Output the [X, Y] coordinate of the center of the cell containing the given text.  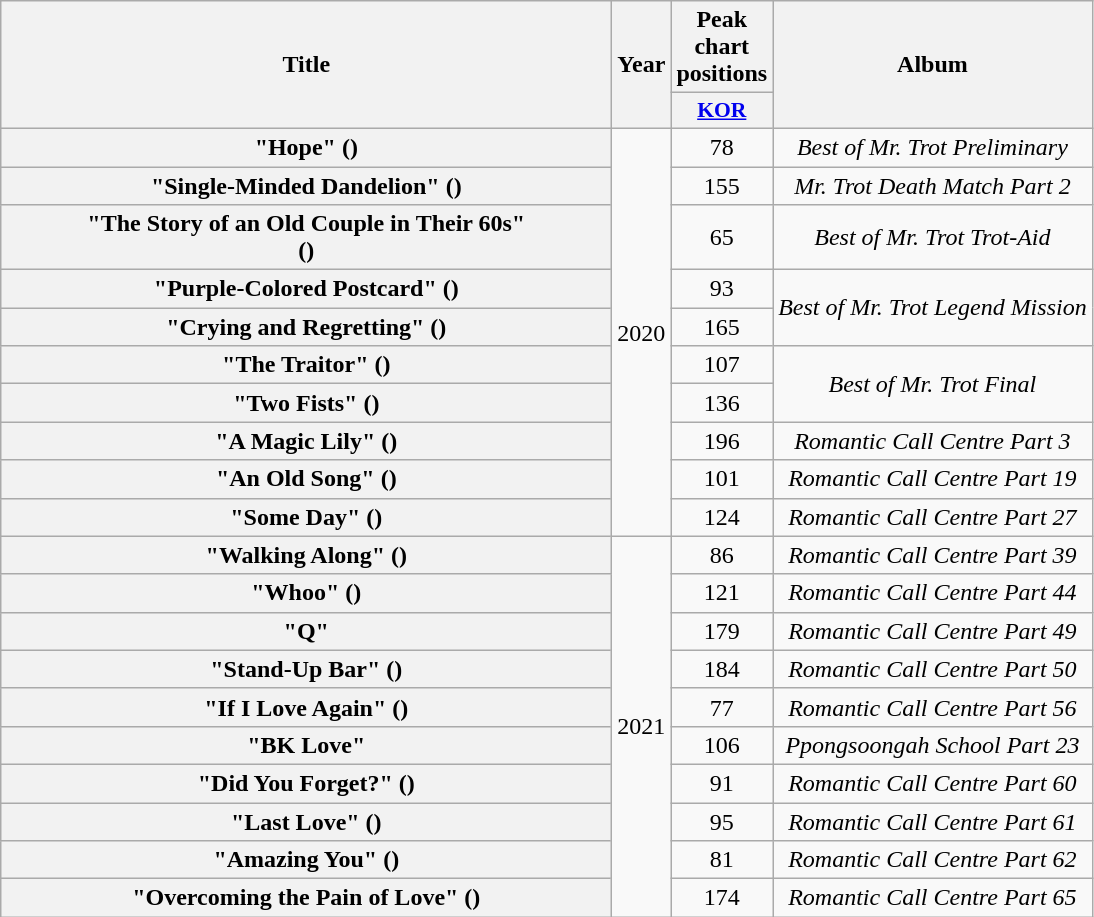
"If I Love Again" () [306, 707]
"Stand-Up Bar" () [306, 669]
Romantic Call Centre Part 65 [933, 898]
"Single-Minded Dandelion" () [306, 185]
95 [722, 821]
165 [722, 327]
Year [642, 65]
2021 [642, 726]
"An Old Song" () [306, 479]
179 [722, 631]
2020 [642, 332]
"BK Love" [306, 745]
81 [722, 860]
KOR [722, 111]
"The Story of an Old Couple in Their 60s"() [306, 238]
"Hope" () [306, 147]
"Walking Along" () [306, 555]
"Crying and Regretting" () [306, 327]
124 [722, 517]
"Purple-Colored Postcard" () [306, 289]
86 [722, 555]
Album [933, 65]
"Last Love" () [306, 821]
"Some Day" () [306, 517]
106 [722, 745]
93 [722, 289]
"Q" [306, 631]
Title [306, 65]
Romantic Call Centre Part 60 [933, 783]
Romantic Call Centre Part 27 [933, 517]
65 [722, 238]
"A Magic Lily" () [306, 441]
"Amazing You" () [306, 860]
101 [722, 479]
Romantic Call Centre Part 49 [933, 631]
Best of Mr. Trot Final [933, 384]
184 [722, 669]
196 [722, 441]
91 [722, 783]
"Two Fists" () [306, 403]
Romantic Call Centre Part 56 [933, 707]
"Whoo" () [306, 593]
Best of Mr. Trot Legend Mission [933, 308]
Romantic Call Centre Part 19 [933, 479]
Romantic Call Centre Part 44 [933, 593]
Romantic Call Centre Part 50 [933, 669]
"Overcoming the Pain of Love" () [306, 898]
174 [722, 898]
Romantic Call Centre Part 3 [933, 441]
Romantic Call Centre Part 62 [933, 860]
"Did You Forget?" () [306, 783]
Peak chart positions [722, 47]
Best of Mr. Trot Trot-Aid [933, 238]
136 [722, 403]
"The Traitor" () [306, 365]
Romantic Call Centre Part 39 [933, 555]
121 [722, 593]
Ppongsoongah School Part 23 [933, 745]
78 [722, 147]
155 [722, 185]
107 [722, 365]
Best of Mr. Trot Preliminary [933, 147]
77 [722, 707]
Mr. Trot Death Match Part 2 [933, 185]
Romantic Call Centre Part 61 [933, 821]
